Pinpoint the cell where the given text exists, returning its (X, Y) midpoint coordinate. 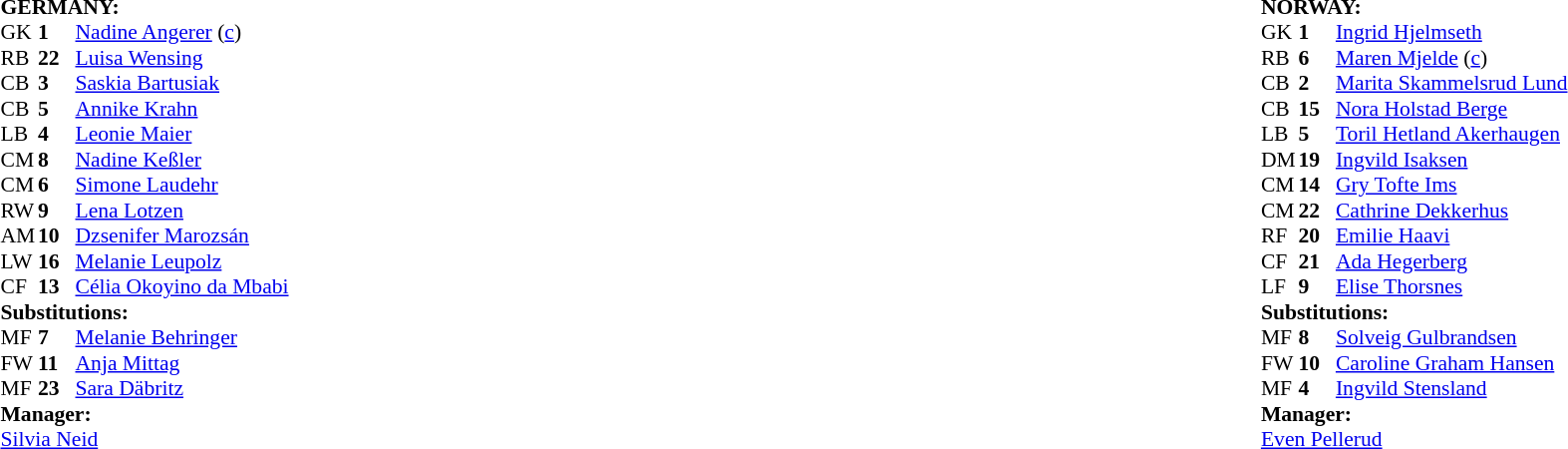
Ada Hegerberg (1451, 261)
Sara Däbritz (182, 388)
Nora Holstad Berge (1451, 109)
AM (19, 236)
23 (57, 388)
Ingvild Isaksen (1451, 160)
Anja Mittag (182, 363)
15 (1317, 109)
Ingrid Hjelmseth (1451, 33)
LF (1280, 286)
Nadine Keßler (182, 160)
7 (57, 338)
Melanie Leupolz (182, 261)
11 (57, 363)
Dzsenifer Marozsán (182, 236)
21 (1317, 261)
19 (1317, 160)
Melanie Behringer (182, 338)
Saskia Bartusiak (182, 83)
Maren Mjelde (c) (1451, 58)
Simone Laudehr (182, 185)
Toril Hetland Akerhaugen (1451, 135)
Annike Krahn (182, 109)
Gry Tofte Ims (1451, 185)
LW (19, 261)
Cathrine Dekkerhus (1451, 211)
16 (57, 261)
20 (1317, 236)
13 (57, 286)
Luisa Wensing (182, 58)
DM (1280, 160)
14 (1317, 185)
2 (1317, 83)
Ingvild Stensland (1451, 388)
Nadine Angerer (c) (182, 33)
Lena Lotzen (182, 211)
RW (19, 211)
Leonie Maier (182, 135)
Caroline Graham Hansen (1451, 363)
RF (1280, 236)
Emilie Haavi (1451, 236)
Célia Okoyino da Mbabi (182, 286)
Solveig Gulbrandsen (1451, 338)
Marita Skammelsrud Lund (1451, 83)
Elise Thorsnes (1451, 286)
3 (57, 83)
